Identify which cell holds the provided text, then report its (x, y) central coordinate. 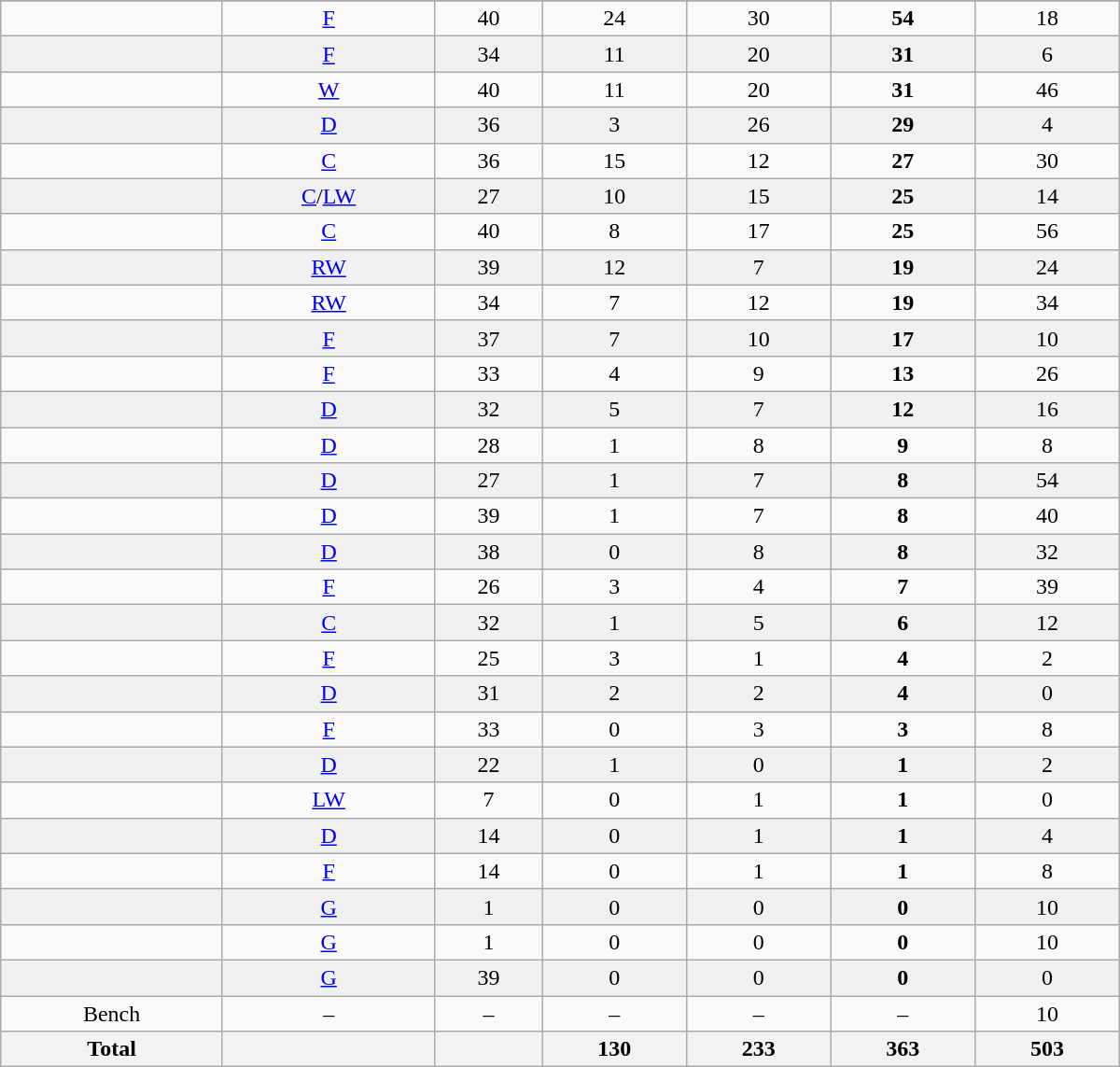
38 (489, 552)
46 (1047, 90)
16 (1047, 409)
C/LW (329, 196)
130 (614, 1049)
13 (903, 373)
56 (1047, 232)
233 (760, 1049)
22 (489, 765)
LW (329, 800)
503 (1047, 1049)
37 (489, 338)
Bench (112, 1013)
29 (903, 125)
18 (1047, 19)
28 (489, 445)
Total (112, 1049)
W (329, 90)
363 (903, 1049)
